Detect which cell encompasses the target text, then output its [x, y] center coordinate. 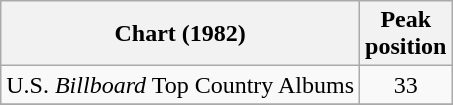
33 [406, 85]
Chart (1982) [180, 34]
Peakposition [406, 34]
U.S. Billboard Top Country Albums [180, 85]
